Identify which cell holds the provided text, then report its (X, Y) central coordinate. 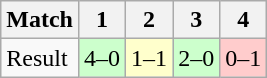
4–0 (102, 58)
1 (102, 20)
0–1 (244, 58)
Result (40, 58)
4 (244, 20)
2 (150, 20)
2–0 (196, 58)
1–1 (150, 58)
Match (40, 20)
3 (196, 20)
